Locate the cell with the specified text and output its (x, y) center coordinate. 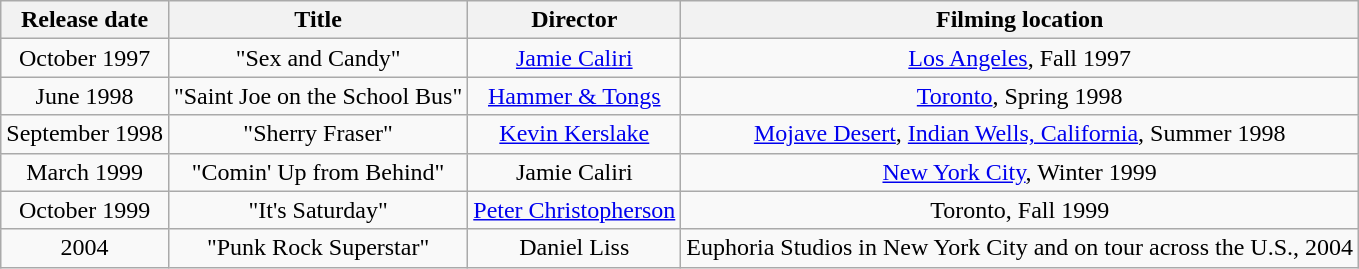
Daniel Liss (574, 248)
Peter Christopherson (574, 210)
Director (574, 20)
Toronto, Fall 1999 (1020, 210)
New York City, Winter 1999 (1020, 172)
October 1999 (85, 210)
"Comin' Up from Behind" (318, 172)
"Sherry Fraser" (318, 134)
"Sex and Candy" (318, 58)
"Saint Joe on the School Bus" (318, 96)
Kevin Kerslake (574, 134)
June 1998 (85, 96)
Euphoria Studios in New York City and on tour across the U.S., 2004 (1020, 248)
Mojave Desert, Indian Wells, California, Summer 1998 (1020, 134)
October 1997 (85, 58)
Title (318, 20)
Release date (85, 20)
Filming location (1020, 20)
Toronto, Spring 1998 (1020, 96)
"It's Saturday" (318, 210)
Hammer & Tongs (574, 96)
2004 (85, 248)
"Punk Rock Superstar" (318, 248)
Los Angeles, Fall 1997 (1020, 58)
March 1999 (85, 172)
September 1998 (85, 134)
